Find where the given text appears and provide that cell's center as (X, Y) coordinate. 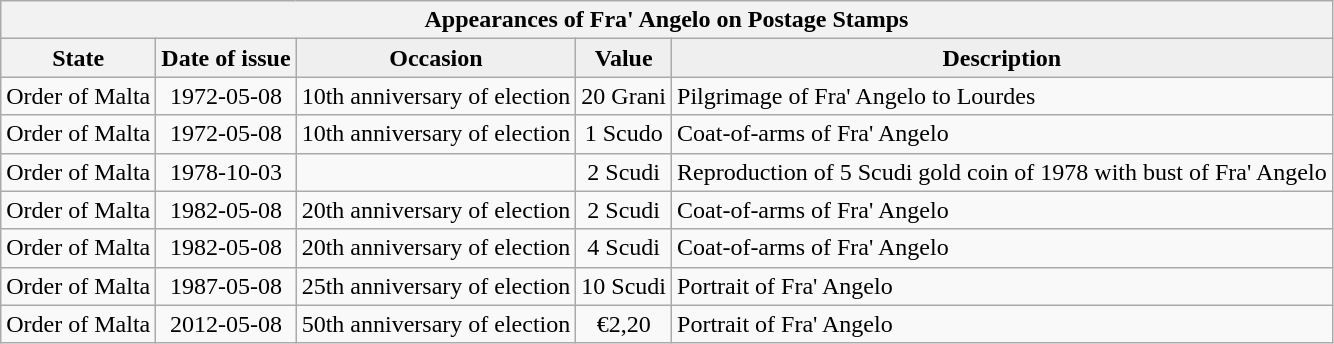
2012-05-08 (226, 324)
€2,20 (624, 324)
10 Scudi (624, 286)
1 Scudo (624, 134)
25th anniversary of election (436, 286)
Description (1002, 58)
1978-10-03 (226, 172)
State (78, 58)
Occasion (436, 58)
Appearances of Fra' Angelo on Postage Stamps (666, 20)
20 Grani (624, 96)
50th anniversary of election (436, 324)
1987-05-08 (226, 286)
4 Scudi (624, 248)
Pilgrimage of Fra' Angelo to Lourdes (1002, 96)
Date of issue (226, 58)
Value (624, 58)
Reproduction of 5 Scudi gold coin of 1978 with bust of Fra' Angelo (1002, 172)
